Scan for the cell matching the given text and deliver its (x, y) coordinate at center. 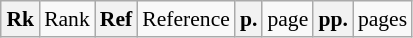
Reference (186, 19)
pp. (333, 19)
Rk (20, 19)
Rank (67, 19)
page (288, 19)
pages (382, 19)
p. (249, 19)
Ref (116, 19)
